Determine the [x, y] coordinate at the center of the cell enclosing the given text.  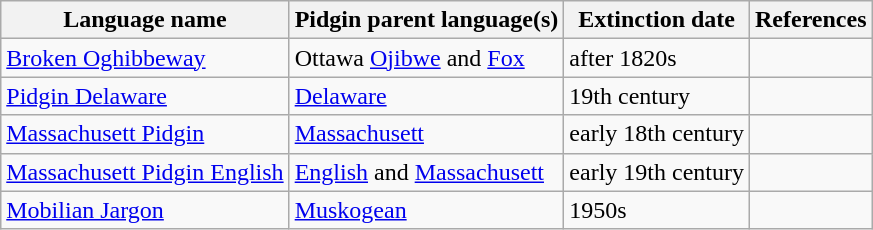
early 18th century [657, 134]
Pidgin parent language(s) [426, 20]
Language name [145, 20]
Mobilian Jargon [145, 210]
Broken Oghibbeway [145, 58]
Ottawa Ojibwe and Fox [426, 58]
Massachusett Pidgin [145, 134]
Delaware [426, 96]
References [810, 20]
Muskogean [426, 210]
1950s [657, 210]
Pidgin Delaware [145, 96]
early 19th century [657, 172]
19th century [657, 96]
English and Massachusett [426, 172]
Massachusett [426, 134]
Extinction date [657, 20]
Massachusett Pidgin English [145, 172]
after 1820s [657, 58]
